Search for the cell housing the specified text and yield its (x, y) center coordinate. 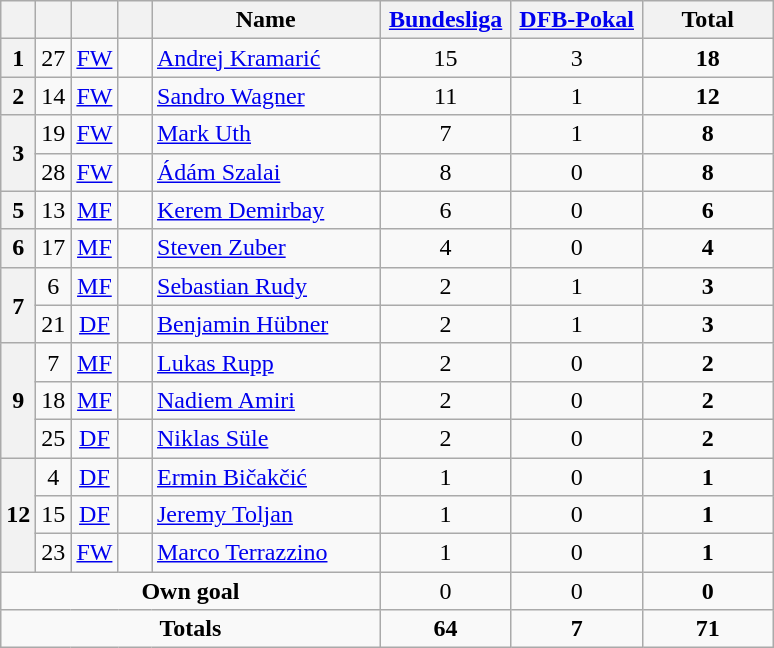
Marco Terrazzino (266, 553)
21 (54, 324)
Bundesliga (446, 20)
64 (446, 629)
9 (18, 400)
11 (446, 96)
Andrej Kramarić (266, 58)
Steven Zuber (266, 248)
Total (708, 20)
23 (54, 553)
25 (54, 438)
17 (54, 248)
Benjamin Hübner (266, 324)
14 (54, 96)
Sandro Wagner (266, 96)
28 (54, 172)
27 (54, 58)
Own goal (190, 591)
Sebastian Rudy (266, 286)
Ermin Bičakčić (266, 477)
Lukas Rupp (266, 362)
Mark Uth (266, 134)
71 (708, 629)
Kerem Demirbay (266, 210)
Nadiem Amiri (266, 400)
DFB-Pokal (576, 20)
Jeremy Toljan (266, 515)
Name (266, 20)
Ádám Szalai (266, 172)
Niklas Süle (266, 438)
19 (54, 134)
5 (18, 210)
13 (54, 210)
Totals (190, 629)
